Locate the cell with the specified text and output its [x, y] center coordinate. 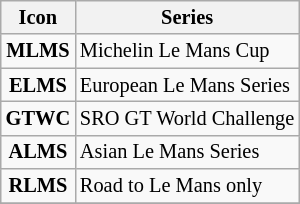
ELMS [38, 85]
Asian Le Mans Series [187, 152]
Icon [38, 17]
Michelin Le Mans Cup [187, 51]
ALMS [38, 152]
Road to Le Mans only [187, 186]
European Le Mans Series [187, 85]
GTWC [38, 118]
Series [187, 17]
RLMS [38, 186]
SRO GT World Challenge [187, 118]
MLMS [38, 51]
